Detect which cell encompasses the target text, then output its [X, Y] center coordinate. 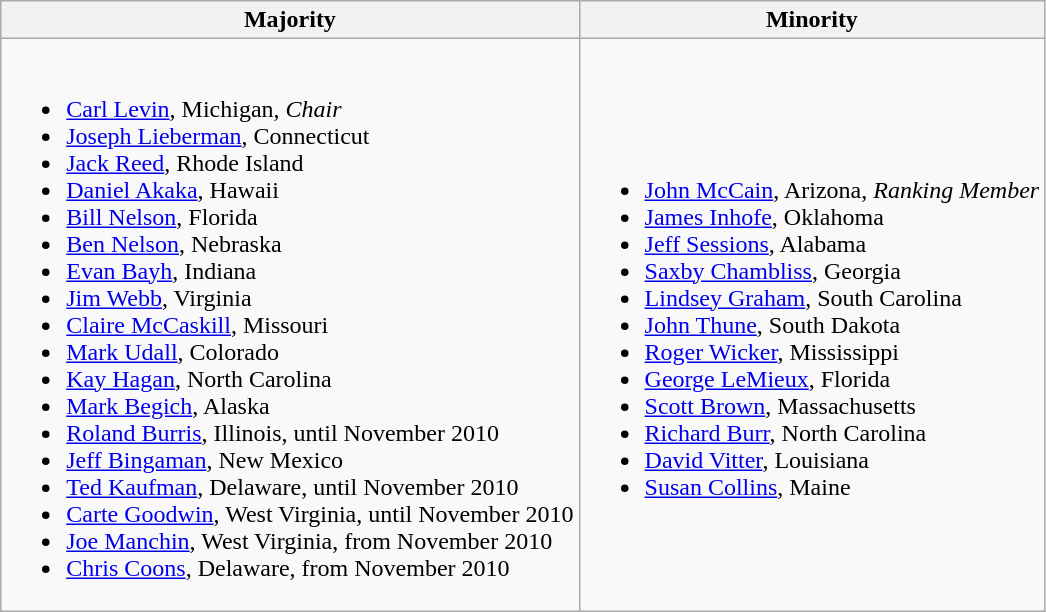
Majority [290, 20]
Minority [812, 20]
